Search for the cell housing the specified text and yield its (X, Y) center coordinate. 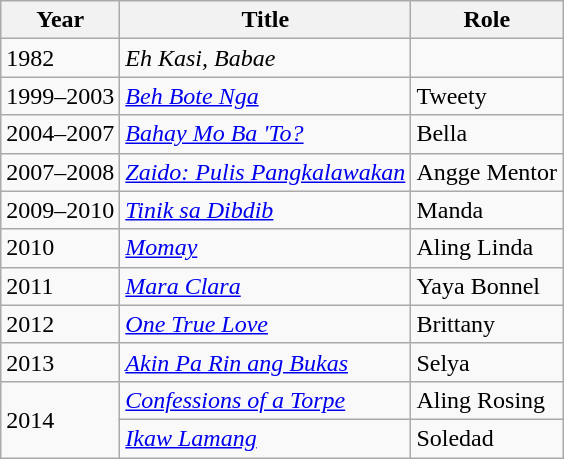
Akin Pa Rin ang Bukas (266, 362)
Ikaw Lamang (266, 438)
One True Love (266, 324)
Bahay Mo Ba 'To? (266, 134)
2004–2007 (60, 134)
2012 (60, 324)
2013 (60, 362)
Title (266, 20)
Year (60, 20)
1999–2003 (60, 96)
Selya (487, 362)
2014 (60, 419)
Aling Linda (487, 248)
Brittany (487, 324)
2010 (60, 248)
Role (487, 20)
Aling Rosing (487, 400)
Momay (266, 248)
Yaya Bonnel (487, 286)
Tweety (487, 96)
Bella (487, 134)
Tinik sa Dibdib (266, 210)
2009–2010 (60, 210)
Confessions of a Torpe (266, 400)
2007–2008 (60, 172)
Zaido: Pulis Pangkalawakan (266, 172)
Mara Clara (266, 286)
Angge Mentor (487, 172)
Manda (487, 210)
Beh Bote Nga (266, 96)
1982 (60, 58)
2011 (60, 286)
Eh Kasi, Babae (266, 58)
Soledad (487, 438)
